Return (x, y) of the center of cell containing provided text 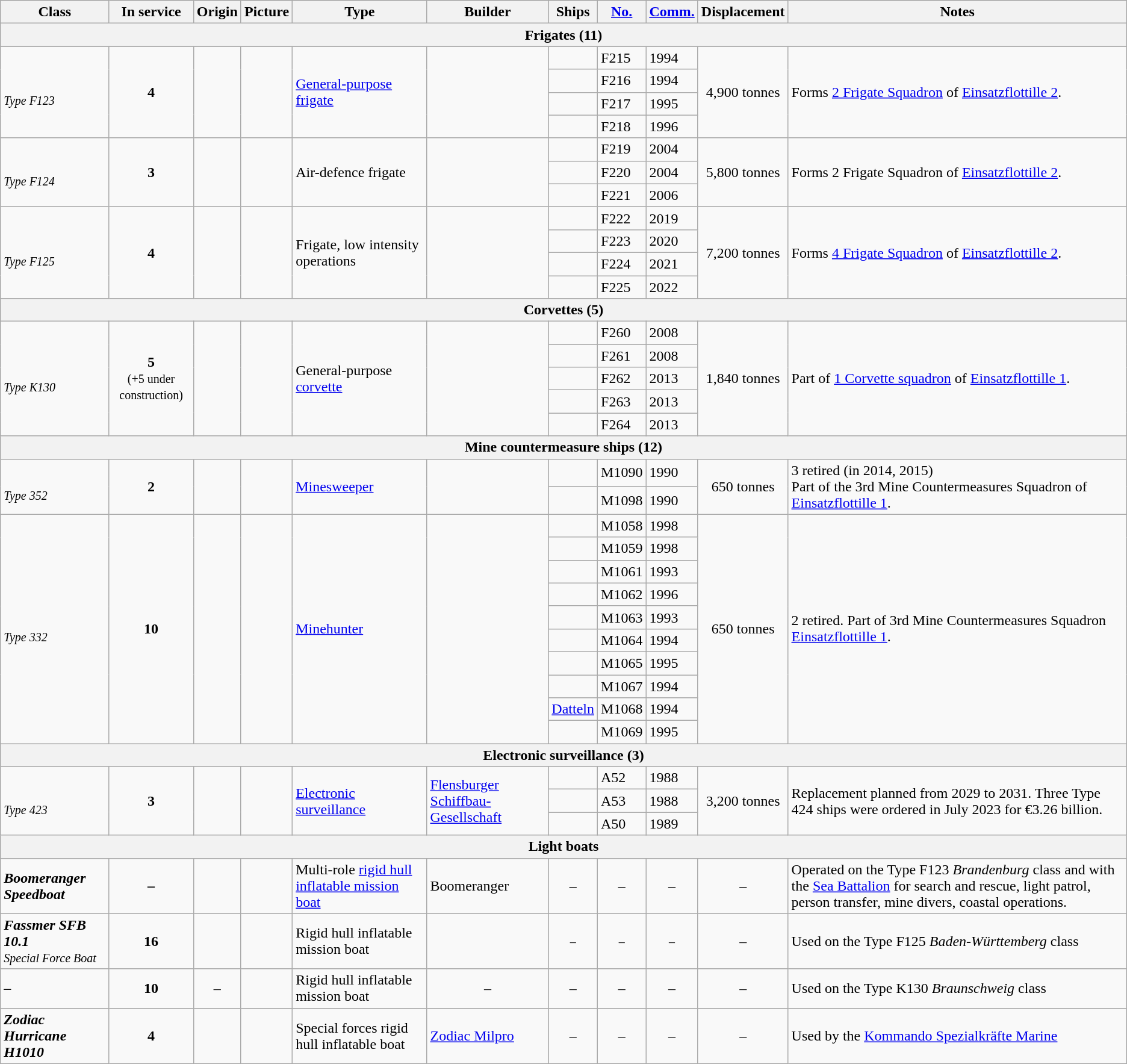
Type F123 (55, 92)
2 (152, 487)
No. (622, 12)
F221 (622, 195)
Ships (573, 12)
A53 (622, 801)
Picture (266, 12)
General-purpose frigate (360, 92)
M1058 (622, 526)
Air-defence frigate (360, 172)
Part of 1 Corvette squadron of Einsatzflottille 1. (957, 379)
Fassmer SFB 10.1Special Force Boat (55, 941)
2019 (672, 218)
1989 (672, 824)
Used on the Type K130 Braunschweig class (957, 989)
Zodiac Hurricane H1010 (55, 1036)
F223 (622, 241)
16 (152, 941)
F219 (622, 149)
F262 (622, 379)
Electronic surveillance (360, 801)
Frigate, low intensity operations (360, 252)
Used by the Kommando Spezialkräfte Marine (957, 1036)
F263 (622, 402)
Frigates (11) (563, 35)
7,200 tonnes (743, 252)
M1064 (622, 640)
Replacement planned from 2029 to 2031. Three Type 424 ships were ordered in July 2023 for €3.26 billion. (957, 801)
Boomeranger Speedboat (55, 886)
Notes (957, 12)
M1098 (622, 500)
F215 (622, 58)
Type F125 (55, 252)
2 retired. Part of 3rd Mine Countermeasures Squadron Einsatzflottille 1. (957, 629)
M1061 (622, 571)
3,200 tonnes (743, 801)
Corvettes (5) (563, 310)
F216 (622, 81)
Light boats (563, 847)
Displacement (743, 12)
M1059 (622, 549)
General-purpose corvette (360, 379)
Multi-role rigid hull inflatable mission boat (360, 886)
M1063 (622, 617)
Type (360, 12)
Minesweeper (360, 487)
M1068 (622, 709)
5(+5 under construction) (152, 379)
M1069 (622, 732)
M1065 (622, 663)
Used on the Type F125 Baden-Württemberg class (957, 941)
F222 (622, 218)
Zodiac Milpro (488, 1036)
Origin (217, 12)
Type 423 (55, 801)
F224 (622, 264)
F217 (622, 104)
2022 (672, 287)
Type K130 (55, 379)
Mine countermeasure ships (12) (563, 447)
Type F124 (55, 172)
Flensburger Schiffbau-Gesellschaft (488, 801)
Electronic surveillance (3) (563, 755)
F260 (622, 333)
Comm. (672, 12)
2006 (672, 195)
F220 (622, 172)
2020 (672, 241)
Boomeranger (488, 886)
F218 (622, 126)
5,800 tonnes (743, 172)
Special forces rigid hull inflatable boat (360, 1036)
Type 332 (55, 629)
Builder (488, 12)
M1062 (622, 594)
Datteln (573, 709)
A50 (622, 824)
Class (55, 12)
4,900 tonnes (743, 92)
F261 (622, 356)
F264 (622, 425)
F225 (622, 287)
M1090 (622, 473)
2021 (672, 264)
M1067 (622, 686)
Type 352 (55, 487)
A52 (622, 778)
Forms 4 Frigate Squadron of Einsatzflottille 2. (957, 252)
3 retired (in 2014, 2015)Part of the 3rd Mine Countermeasures Squadron of Einsatzflottille 1. (957, 487)
1,840 tonnes (743, 379)
In service (152, 12)
Minehunter (360, 629)
